From the cell containing the given text, extract its center point as (x, y) coordinate. 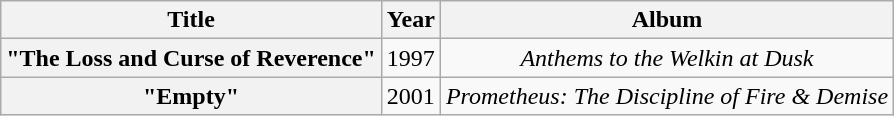
Title (192, 20)
Album (666, 20)
Prometheus: The Discipline of Fire & Demise (666, 96)
"The Loss and Curse of Reverence" (192, 58)
"Empty" (192, 96)
Anthems to the Welkin at Dusk (666, 58)
2001 (410, 96)
1997 (410, 58)
Year (410, 20)
